Determine the (x, y) coordinate at the center of the cell enclosing the given text.  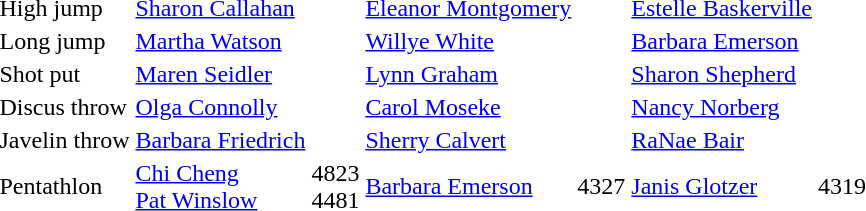
Sharon Shepherd (722, 74)
RaNae Bair (722, 140)
Olga Connolly (220, 107)
Barbara Friedrich (220, 140)
Lynn Graham (468, 74)
Nancy Norberg (722, 107)
Sherry Calvert (468, 140)
Carol Moseke (468, 107)
Maren Seidler (220, 74)
Barbara Emerson (722, 41)
Martha Watson (220, 41)
Willye White (468, 41)
